Detect which cell encompasses the target text, then output its (x, y) center coordinate. 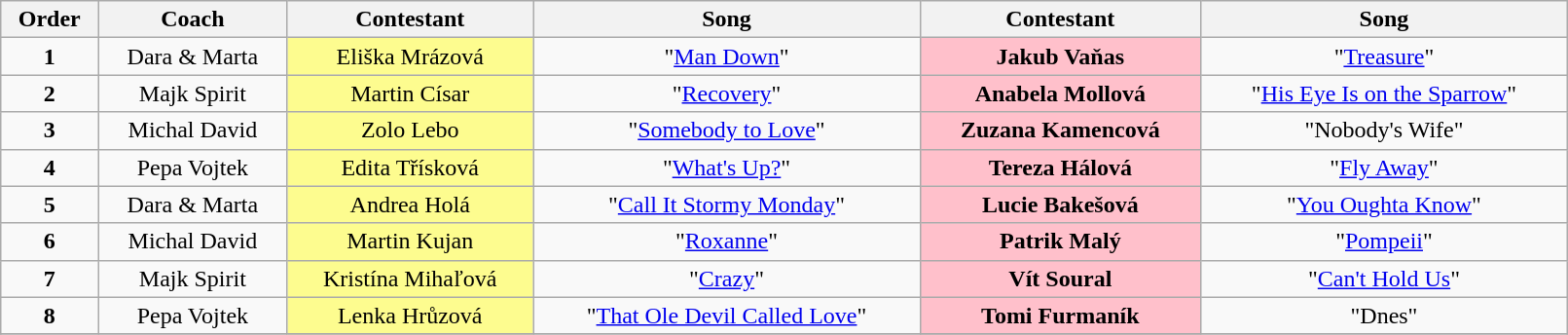
"Nobody's Wife" (1384, 130)
"Pompeii" (1384, 242)
6 (50, 242)
"Fly Away" (1384, 167)
"Somebody to Love" (727, 130)
Zolo Lebo (411, 130)
Eliška Mrázová (411, 56)
8 (50, 316)
"Man Down" (727, 56)
Zuzana Kamencová (1061, 130)
Jakub Vaňas (1061, 56)
Lenka Hrůzová (411, 316)
"Treasure" (1384, 56)
"Roxanne" (727, 242)
Tomi Furmaník (1061, 316)
Andrea Holá (411, 205)
"That Ole Devil Called Love" (727, 316)
"Dnes" (1384, 316)
Coach (193, 19)
Kristína Mihaľová (411, 279)
3 (50, 130)
"His Eye Is on the Sparrow" (1384, 93)
Edita Třísková (411, 167)
Lucie Bakešová (1061, 205)
"Crazy" (727, 279)
2 (50, 93)
4 (50, 167)
5 (50, 205)
Anabela Mollová (1061, 93)
Martin Císar (411, 93)
"Call It Stormy Monday" (727, 205)
"What's Up?" (727, 167)
7 (50, 279)
"Recovery" (727, 93)
Martin Kujan (411, 242)
"Can't Hold Us" (1384, 279)
Order (50, 19)
1 (50, 56)
Patrik Malý (1061, 242)
Vít Soural (1061, 279)
"You Oughta Know" (1384, 205)
Tereza Hálová (1061, 167)
